Return (X, Y) of the center of cell containing provided text 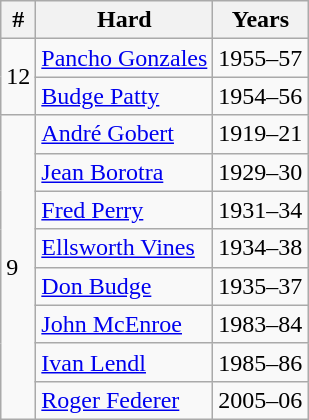
1934–38 (260, 248)
Roger Federer (124, 400)
Jean Borotra (124, 172)
Don Budge (124, 286)
Budge Patty (124, 96)
André Gobert (124, 134)
1931–34 (260, 210)
# (18, 20)
9 (18, 267)
Ivan Lendl (124, 362)
1955–57 (260, 58)
Hard (124, 20)
John McEnroe (124, 324)
12 (18, 77)
2005–06 (260, 400)
1919–21 (260, 134)
Fred Perry (124, 210)
1935–37 (260, 286)
1929–30 (260, 172)
1985–86 (260, 362)
Ellsworth Vines (124, 248)
Pancho Gonzales (124, 58)
1983–84 (260, 324)
1954–56 (260, 96)
Years (260, 20)
